Detect which cell encompasses the target text, then output its (x, y) center coordinate. 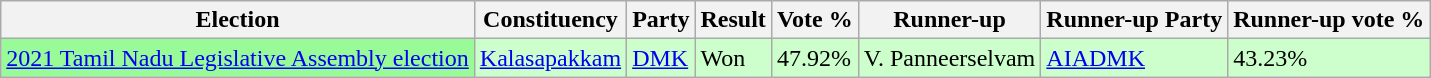
Kalasapakkam (550, 58)
Election (238, 20)
Runner-up vote % (1329, 20)
43.23% (1329, 58)
2021 Tamil Nadu Legislative Assembly election (238, 58)
Vote % (814, 20)
DMK (661, 58)
Party (661, 20)
V. Panneerselvam (950, 58)
47.92% (814, 58)
Runner-up Party (1134, 20)
AIADMK (1134, 58)
Runner-up (950, 20)
Constituency (550, 20)
Result (733, 20)
Won (733, 58)
